Return the (x, y) coordinate for the center point of the cell that contains the specified text.  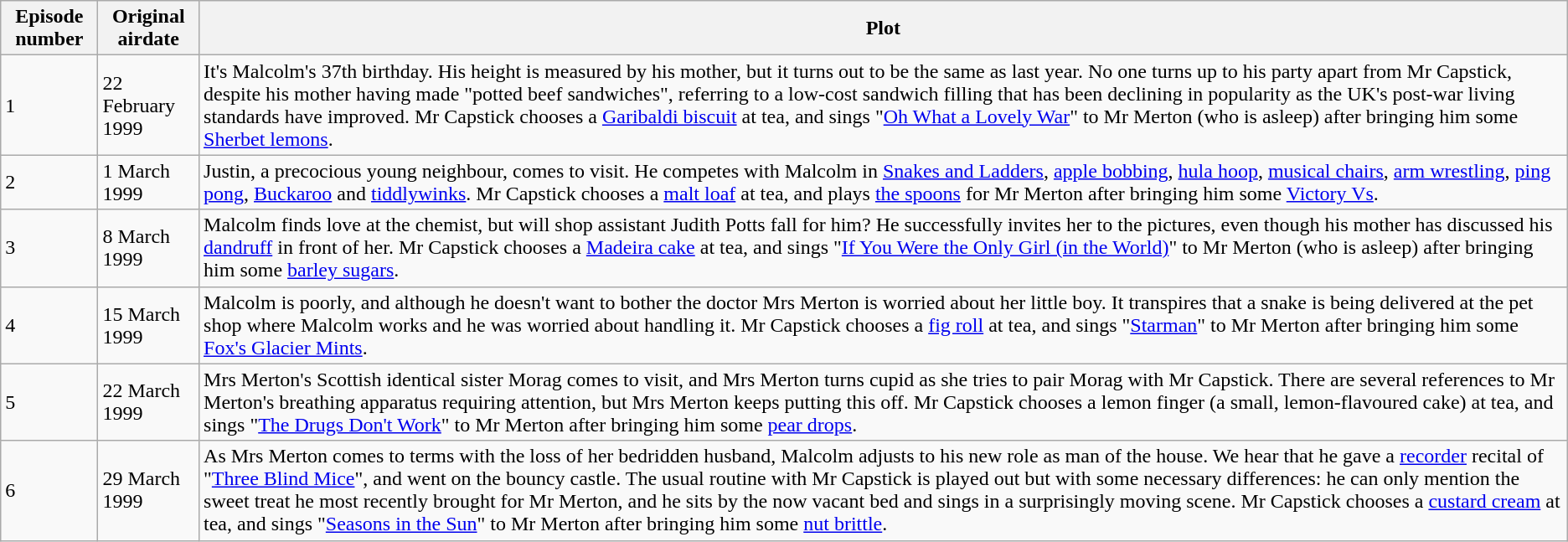
8 March 1999 (149, 248)
Episode number (49, 28)
5 (49, 402)
1 (49, 106)
1 March 1999 (149, 183)
22 February 1999 (149, 106)
Plot (884, 28)
3 (49, 248)
4 (49, 325)
29 March 1999 (149, 491)
Original airdate (149, 28)
6 (49, 491)
15 March 1999 (149, 325)
2 (49, 183)
22 March 1999 (149, 402)
